From the cell containing the given text, extract its center point as (X, Y) coordinate. 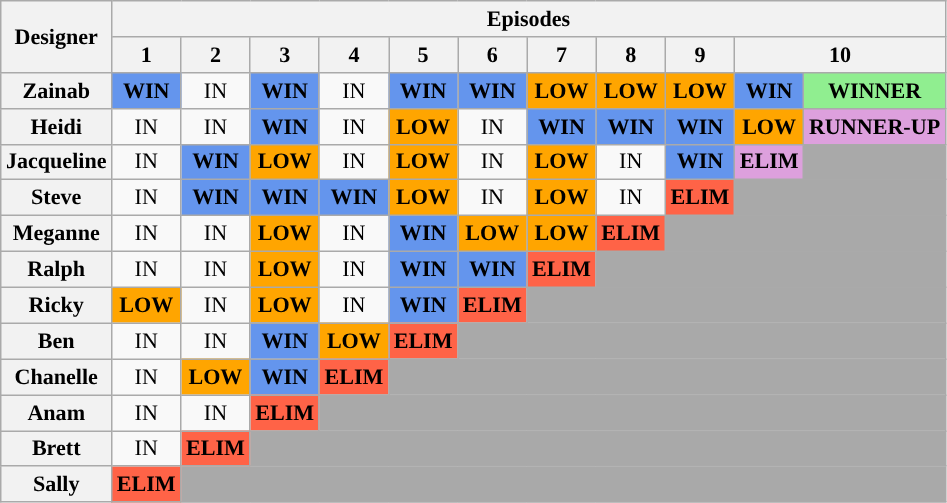
Episodes (529, 18)
Sally (56, 484)
Jacqueline (56, 162)
RUNNER-UP (875, 126)
Steve (56, 198)
Anam (56, 412)
3 (284, 54)
Ben (56, 341)
2 (216, 54)
WINNER (875, 90)
Chanelle (56, 377)
Designer (56, 36)
Brett (56, 448)
1 (146, 54)
Zainab (56, 90)
5 (422, 54)
9 (700, 54)
7 (562, 54)
10 (840, 54)
4 (354, 54)
8 (630, 54)
Ricky (56, 305)
Heidi (56, 126)
Ralph (56, 269)
Meganne (56, 233)
6 (492, 54)
